Provide the [X, Y] coordinate of the cell's center where the given text is located.  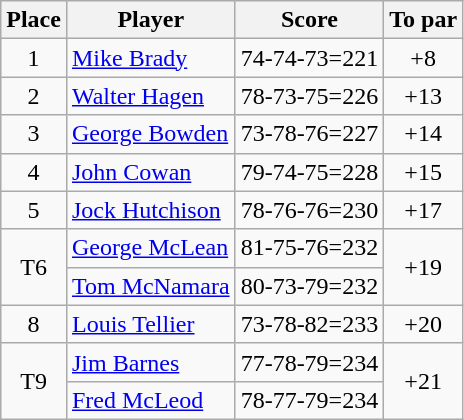
+19 [424, 267]
1 [34, 58]
+14 [424, 134]
78-77-79=234 [310, 400]
79-74-75=228 [310, 172]
Tom McNamara [150, 286]
T6 [34, 267]
Fred McLeod [150, 400]
8 [34, 324]
81-75-76=232 [310, 248]
Player [150, 20]
T9 [34, 381]
+20 [424, 324]
Mike Brady [150, 58]
+8 [424, 58]
3 [34, 134]
Louis Tellier [150, 324]
78-76-76=230 [310, 210]
To par [424, 20]
Place [34, 20]
73-78-82=233 [310, 324]
Jim Barnes [150, 362]
George Bowden [150, 134]
80-73-79=232 [310, 286]
73-78-76=227 [310, 134]
Walter Hagen [150, 96]
+15 [424, 172]
+17 [424, 210]
5 [34, 210]
Score [310, 20]
+21 [424, 381]
4 [34, 172]
77-78-79=234 [310, 362]
+13 [424, 96]
George McLean [150, 248]
74-74-73=221 [310, 58]
John Cowan [150, 172]
2 [34, 96]
78-73-75=226 [310, 96]
Jock Hutchison [150, 210]
